Detect which cell encompasses the target text, then output its [x, y] center coordinate. 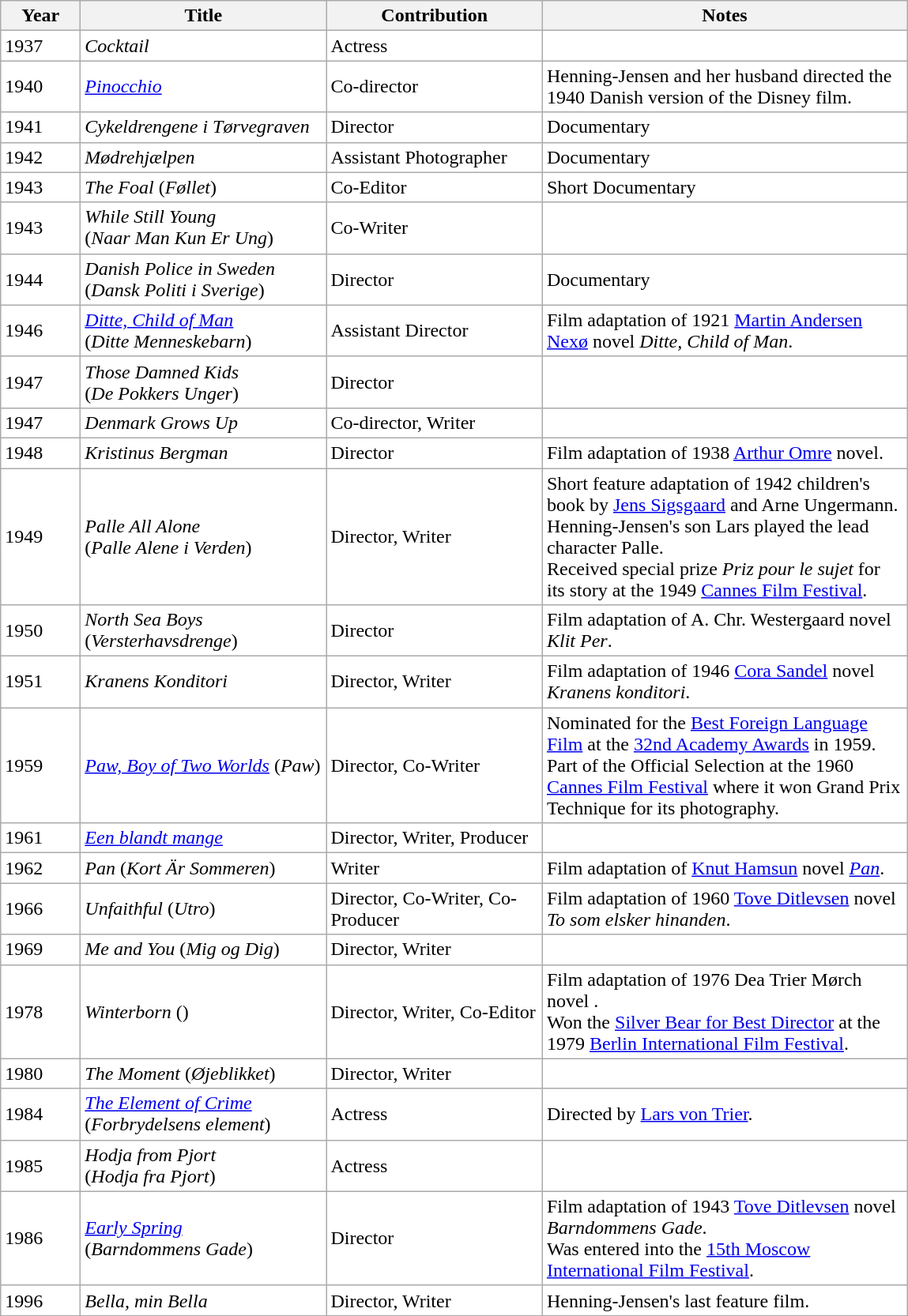
1962 [41, 868]
1951 [41, 682]
1950 [41, 630]
Director, Writer, Producer [435, 838]
Early Spring(Barndommens Gade) [204, 1239]
Directed by Lars von Trier. [724, 1114]
Cocktail [204, 46]
Assistant Director [435, 330]
Director, Co-Writer, Co-Producer [435, 908]
1985 [41, 1166]
1969 [41, 949]
Unfaithful (Utro) [204, 908]
Film adaptation of 1960 Tove Ditlevsen novel To som elsker hinanden. [724, 908]
Me and You (Mig og Dig) [204, 949]
Ditte, Child of Man(Ditte Menneskebarn) [204, 330]
North Sea Boys (Versterhavsdrenge) [204, 630]
Notes [724, 16]
Film adaptation of 1921 Martin Andersen Nexø novel Ditte, Child of Man. [724, 330]
Director, Co-Writer [435, 765]
1961 [41, 838]
1949 [41, 536]
1984 [41, 1114]
Bella, min Bella [204, 1300]
Mødrehjælpen [204, 157]
Hodja from Pjort(Hodja fra Pjort) [204, 1166]
1996 [41, 1300]
Contribution [435, 16]
Film adaptation of 1946 Cora Sandel novel Kranens konditori. [724, 682]
1946 [41, 330]
Kranens Konditori [204, 682]
Denmark Grows Up [204, 423]
Writer [435, 868]
1940 [41, 87]
Co-Editor [435, 187]
Assistant Photographer [435, 157]
Year [41, 16]
1959 [41, 765]
Cykeldrengene i Tørvegraven [204, 127]
Pan (Kort Är Sommeren) [204, 868]
Pinocchio [204, 87]
While Still Young(Naar Man Kun Er Ung) [204, 227]
Short Documentary [724, 187]
1986 [41, 1239]
1942 [41, 157]
1978 [41, 1011]
Palle All Alone(Palle Alene i Verden) [204, 536]
Co-director, Writer [435, 423]
Paw, Boy of Two Worlds (Paw) [204, 765]
1948 [41, 453]
1941 [41, 127]
1944 [41, 280]
The Foal (Føllet) [204, 187]
The Element of Crime (Forbrydelsens element) [204, 1114]
1980 [41, 1073]
1937 [41, 46]
Henning-Jensen and her husband directed the 1940 Danish version of the Disney film. [724, 87]
The Moment (Øjeblikket) [204, 1073]
Een blandt mange [204, 838]
Title [204, 16]
Director, Writer, Co-Editor [435, 1011]
1966 [41, 908]
Co-director [435, 87]
Film adaptation of 1938 Arthur Omre novel. [724, 453]
Winterborn () [204, 1011]
Film adaptation of Knut Hamsun novel Pan. [724, 868]
Kristinus Bergman [204, 453]
Those Damned Kids(De Pokkers Unger) [204, 382]
Danish Police in Sweden(Dansk Politi i Sverige) [204, 280]
Henning-Jensen's last feature film. [724, 1300]
Film adaptation of 1943 Tove Ditlevsen novel Barndommens Gade.Was entered into the 15th Moscow International Film Festival. [724, 1239]
Co-Writer [435, 227]
Film adaptation of 1976 Dea Trier Mørch novel .Won the Silver Bear for Best Director at the 1979 Berlin International Film Festival. [724, 1011]
Film adaptation of A. Chr. Westergaard novel Klit Per. [724, 630]
